Pinpoint the cell where the given text exists, returning its (X, Y) midpoint coordinate. 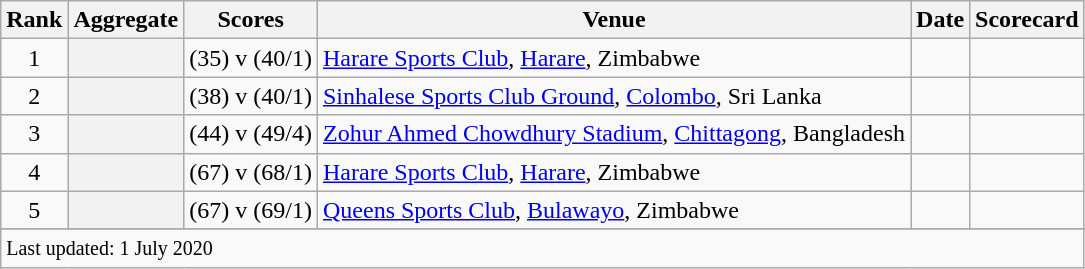
3 (34, 134)
Date (940, 20)
1 (34, 58)
Aggregate (126, 20)
Scores (251, 20)
(67) v (69/1) (251, 210)
(38) v (40/1) (251, 96)
5 (34, 210)
2 (34, 96)
Queens Sports Club, Bulawayo, Zimbabwe (614, 210)
Venue (614, 20)
(44) v (49/4) (251, 134)
Last updated: 1 July 2020 (542, 248)
(35) v (40/1) (251, 58)
Sinhalese Sports Club Ground, Colombo, Sri Lanka (614, 96)
Scorecard (1028, 20)
Zohur Ahmed Chowdhury Stadium, Chittagong, Bangladesh (614, 134)
Rank (34, 20)
(67) v (68/1) (251, 172)
4 (34, 172)
